For the text-containing cell, return its midpoint in [X, Y] coordinate format. 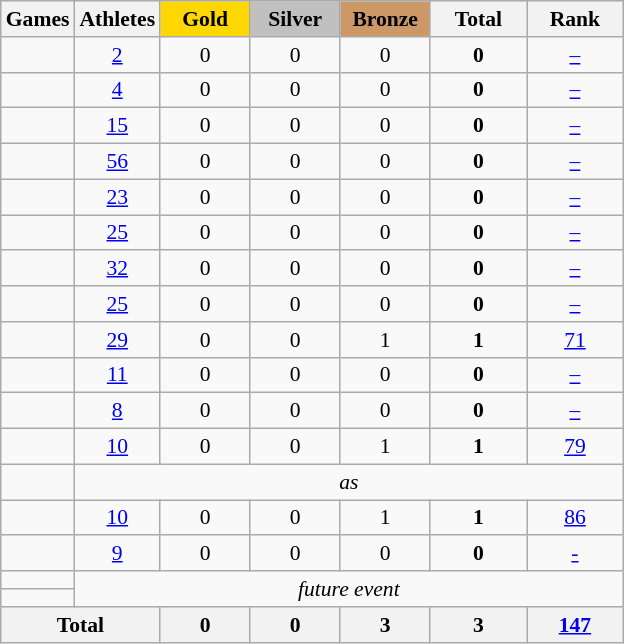
Athletes [117, 19]
86 [576, 518]
29 [117, 340]
8 [117, 411]
11 [117, 375]
Gold [205, 19]
147 [576, 625]
15 [117, 126]
- [576, 554]
Rank [576, 19]
9 [117, 554]
as [348, 482]
32 [117, 269]
Games [38, 19]
56 [117, 162]
4 [117, 90]
future event [348, 589]
2 [117, 55]
Bronze [385, 19]
Silver [295, 19]
23 [117, 197]
71 [576, 340]
79 [576, 447]
